Find where the given text appears and provide that cell's center as [x, y] coordinate. 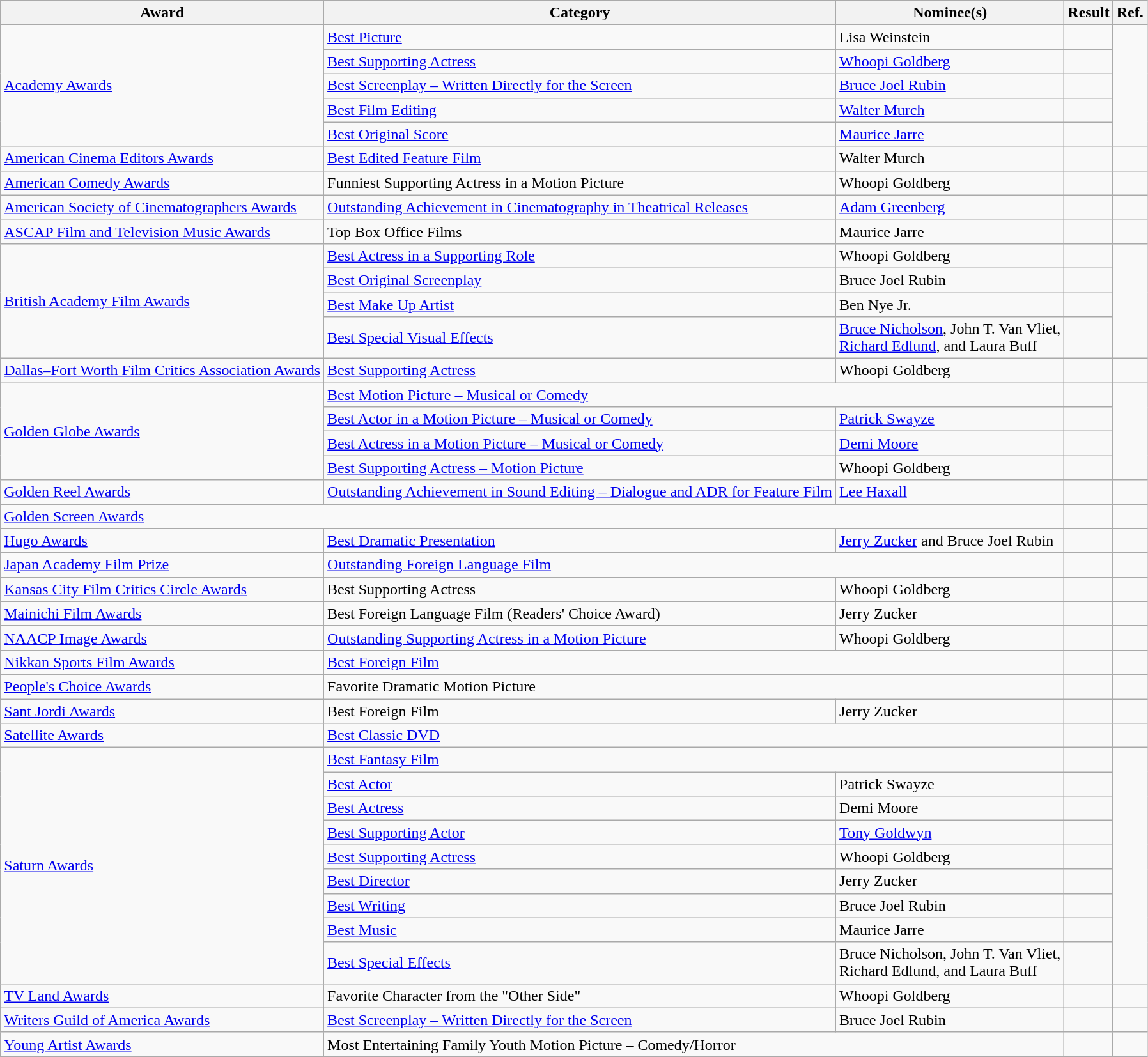
Best Supporting Actor [580, 833]
Hugo Awards [162, 541]
Outstanding Supporting Actress in a Motion Picture [580, 638]
Best Supporting Actress – Motion Picture [580, 468]
Best Special Visual Effects [580, 337]
Top Box Office Films [580, 231]
Best Actor in a Motion Picture – Musical or Comedy [580, 419]
Best Actress in a Motion Picture – Musical or Comedy [580, 444]
Result [1089, 13]
Sant Jordi Awards [162, 711]
Best Director [580, 881]
Saturn Awards [162, 866]
Award [162, 13]
Golden Reel Awards [162, 492]
Best Writing [580, 906]
Favorite Character from the "Other Side" [580, 996]
Tony Goldwyn [950, 833]
Best Motion Picture – Musical or Comedy [694, 395]
Ref. [1130, 13]
Young Artist Awards [162, 1044]
Outstanding Achievement in Cinematography in Theatrical Releases [580, 207]
Japan Academy Film Prize [162, 565]
Best Film Editing [580, 110]
Lisa Weinstein [950, 37]
Best Picture [580, 37]
Most Entertaining Family Youth Motion Picture – Comedy/Horror [694, 1044]
Best Actress in a Supporting Role [580, 256]
Lee Haxall [950, 492]
Kansas City Film Critics Circle Awards [162, 589]
Best Actor [580, 784]
American Comedy Awards [162, 183]
Nominee(s) [950, 13]
American Society of Cinematographers Awards [162, 207]
Outstanding Achievement in Sound Editing – Dialogue and ADR for Feature Film [580, 492]
NAACP Image Awards [162, 638]
American Cinema Editors Awards [162, 158]
Nikkan Sports Film Awards [162, 662]
Writers Guild of America Awards [162, 1020]
Ben Nye Jr. [950, 305]
Best Actress [580, 808]
Academy Awards [162, 86]
Satellite Awards [162, 736]
Adam Greenberg [950, 207]
Outstanding Foreign Language Film [694, 565]
Best Original Score [580, 134]
Best Foreign Language Film (Readers' Choice Award) [580, 613]
People's Choice Awards [162, 686]
Best Make Up Artist [580, 305]
Best Dramatic Presentation [580, 541]
Jerry Zucker and Bruce Joel Rubin [950, 541]
Mainichi Film Awards [162, 613]
Category [580, 13]
Funniest Supporting Actress in a Motion Picture [580, 183]
Favorite Dramatic Motion Picture [694, 686]
TV Land Awards [162, 996]
Best Music [580, 930]
Dallas–Fort Worth Film Critics Association Awards [162, 371]
Best Edited Feature Film [580, 158]
Best Original Screenplay [580, 280]
Best Classic DVD [694, 736]
Best Fantasy Film [694, 760]
Golden Screen Awards [532, 516]
ASCAP Film and Television Music Awards [162, 231]
British Academy Film Awards [162, 300]
Best Special Effects [580, 962]
Golden Globe Awards [162, 431]
